Extract the (X, Y) coordinate from the center of the cell holding the provided text.  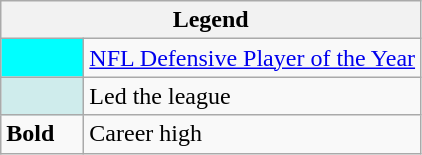
Bold (42, 134)
Led the league (252, 96)
Legend (211, 20)
Career high (252, 134)
NFL Defensive Player of the Year (252, 58)
